Identify which cell holds the provided text, then report its [X, Y] central coordinate. 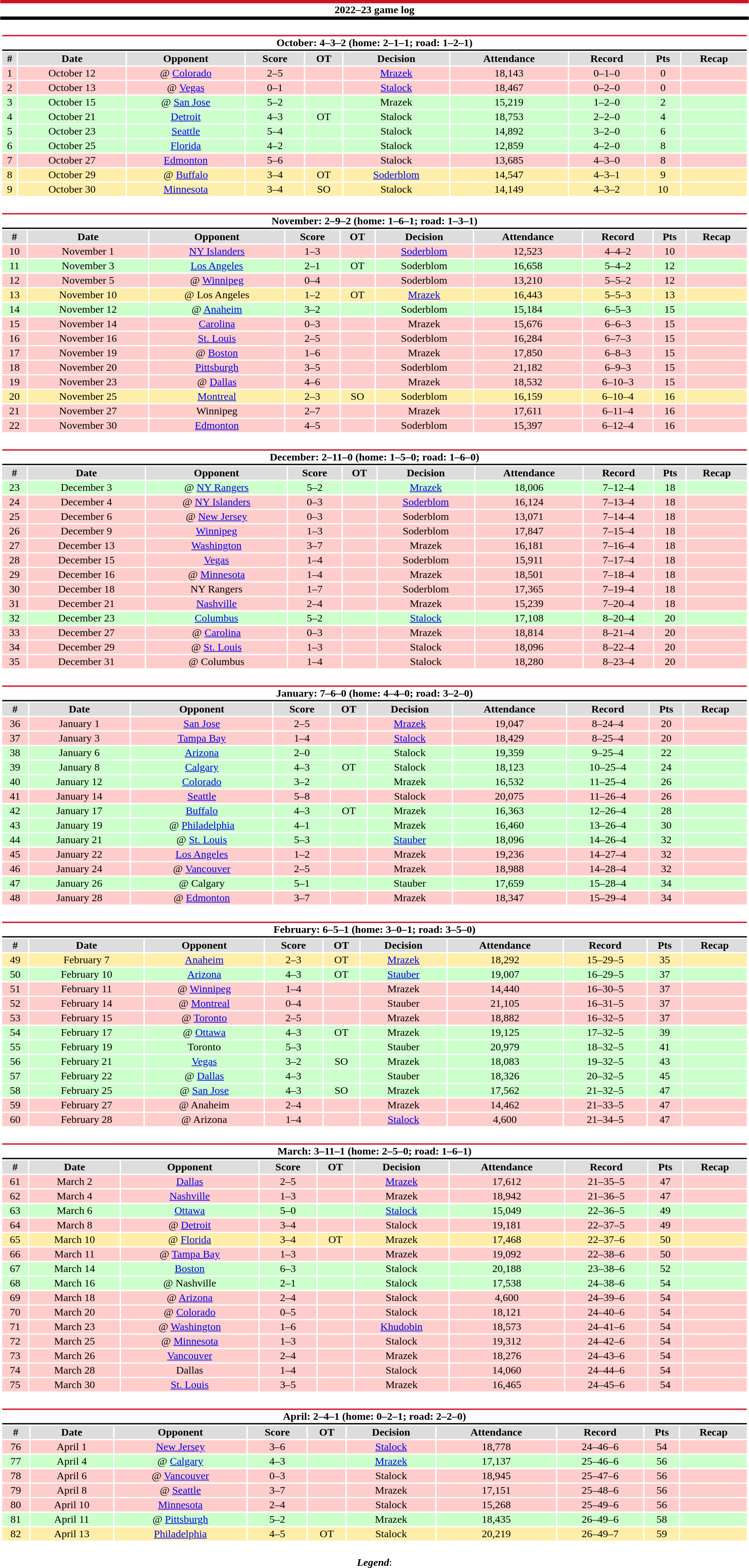
20,219 [496, 1534]
26–49–6 [600, 1520]
15–29–4 [608, 898]
18,942 [507, 1196]
January 24 [79, 869]
33 [14, 633]
7–18–4 [619, 575]
December 23 [86, 618]
23 [14, 488]
@ Vegas [186, 88]
21 [14, 411]
40 [15, 782]
@ Washington [190, 1327]
San Jose [202, 724]
20–32–5 [606, 1076]
55 [15, 1047]
Washington [217, 546]
16–29–5 [606, 974]
October 30 [72, 190]
7–14–4 [619, 517]
61 [15, 1182]
Columbus [217, 618]
Pittsburgh [217, 367]
23–38–6 [606, 1269]
Anaheim [204, 960]
April 13 [72, 1534]
24–40–6 [606, 1312]
February 10 [86, 974]
24–42–6 [606, 1341]
16,284 [528, 338]
16–30–5 [606, 989]
March 16 [74, 1283]
25–46–6 [600, 1462]
18,276 [507, 1356]
14,440 [505, 989]
2022–23 game log [374, 10]
4–3–0 [607, 161]
5 [10, 132]
24–45–6 [606, 1385]
53 [15, 1018]
3 [10, 102]
15,219 [509, 102]
26–49–7 [600, 1534]
12–26–4 [608, 811]
December 9 [86, 531]
17–32–5 [606, 1032]
November 25 [88, 396]
1–2–0 [607, 102]
@ Florida [190, 1240]
7 [10, 161]
Ottawa [190, 1211]
November 5 [88, 280]
14,149 [509, 190]
25–49–6 [600, 1505]
@ NY Islanders [217, 502]
3–6 [277, 1447]
36 [15, 724]
11 [14, 266]
14,892 [509, 132]
29 [14, 575]
57 [15, 1076]
17,137 [496, 1462]
6–10–3 [618, 382]
March 28 [74, 1370]
January 14 [79, 797]
November 20 [88, 367]
@ Seattle [180, 1491]
19 [14, 382]
5–0 [288, 1211]
20,188 [507, 1269]
18,435 [496, 1520]
5–6 [275, 161]
76 [16, 1447]
April 4 [72, 1462]
11–26–4 [608, 797]
1–7 [314, 589]
November 16 [88, 338]
18,882 [505, 1018]
November: 2–9–2 (home: 1–6–1; road: 1–3–1) [374, 221]
8–22–4 [619, 647]
February 17 [86, 1032]
January 26 [79, 884]
December 15 [86, 560]
@ NY Rangers [217, 488]
November 12 [88, 309]
4–1 [302, 826]
April 11 [72, 1520]
16–31–5 [606, 1003]
October: 4–3–2 (home: 2–1–1; road: 1–2–1) [374, 43]
9–25–4 [608, 753]
February 25 [86, 1090]
24–38–6 [606, 1283]
8–21–4 [619, 633]
7–13–4 [619, 502]
46 [15, 869]
70 [15, 1312]
16,532 [510, 782]
4–3–1 [607, 175]
December 13 [86, 546]
13,210 [528, 280]
24–43–6 [606, 1356]
December 31 [86, 662]
6–6–3 [618, 324]
6–10–4 [618, 396]
14,060 [507, 1370]
February 14 [86, 1003]
8–25–4 [608, 738]
@ Buffalo [186, 175]
20,979 [505, 1047]
October 15 [72, 102]
6–7–3 [618, 338]
March 8 [74, 1225]
April 6 [72, 1476]
@ Tampa Bay [190, 1254]
17,659 [510, 884]
19,181 [507, 1225]
4–4–2 [618, 251]
18,988 [510, 869]
7–16–4 [619, 546]
March 10 [74, 1240]
December 27 [86, 633]
Calgary [202, 768]
7–20–4 [619, 604]
18,280 [529, 662]
February 21 [86, 1061]
7–17–4 [619, 560]
15,676 [528, 324]
21–35–5 [606, 1182]
75 [15, 1385]
24–44–6 [606, 1370]
16,363 [510, 811]
@ Boston [217, 353]
38 [15, 753]
24–39–6 [606, 1298]
@ Montreal [204, 1003]
@ Columbus [217, 662]
5–1 [302, 884]
21–32–5 [606, 1090]
Florida [186, 146]
24–46–6 [600, 1447]
15,049 [507, 1211]
17,562 [505, 1090]
18,467 [509, 88]
8–20–4 [619, 618]
January 19 [79, 826]
10–25–4 [608, 768]
18,814 [529, 633]
66 [15, 1254]
6–12–4 [618, 425]
69 [15, 1298]
17 [14, 353]
22–37–6 [606, 1240]
21–36–5 [606, 1196]
11–25–4 [608, 782]
April 10 [72, 1505]
October 25 [72, 146]
January: 7–6–0 (home: 4–4–0; road: 3–2–0) [374, 693]
4–2–0 [607, 146]
22–38–6 [606, 1254]
Tampa Bay [202, 738]
17,847 [529, 531]
Boston [190, 1269]
January 21 [79, 840]
January 8 [79, 768]
64 [15, 1225]
16,443 [528, 295]
January 28 [79, 898]
January 12 [79, 782]
February 28 [86, 1119]
2–2–0 [607, 117]
14,462 [505, 1105]
71 [15, 1327]
October 13 [72, 88]
3–2–0 [607, 132]
November 27 [88, 411]
Buffalo [202, 811]
@ Detroit [190, 1225]
March 2 [74, 1182]
March 4 [74, 1196]
6–3 [288, 1269]
16,124 [529, 502]
78 [16, 1476]
18,532 [528, 382]
20,075 [510, 797]
19,092 [507, 1254]
18,573 [507, 1327]
January 22 [79, 855]
January 1 [79, 724]
4–2 [275, 146]
@ Philadelphia [202, 826]
44 [15, 840]
Montreal [217, 396]
@ New Jersey [217, 517]
48 [15, 898]
March 6 [74, 1211]
77 [16, 1462]
March 14 [74, 1269]
Toronto [204, 1047]
25 [14, 517]
2–7 [312, 411]
February: 6–5–1 (home: 3–0–1; road: 3–5–0) [374, 930]
November 30 [88, 425]
April 8 [72, 1491]
@ Carolina [217, 633]
March 25 [74, 1341]
January 3 [79, 738]
NY Rangers [217, 589]
October 23 [72, 132]
74 [15, 1370]
6–9–3 [618, 367]
18,778 [496, 1447]
November 23 [88, 382]
@ Nashville [190, 1283]
21,105 [505, 1003]
19,007 [505, 974]
March 20 [74, 1312]
4–3–2 [607, 190]
1 [10, 73]
19–32–5 [606, 1061]
6–8–3 [618, 353]
13–26–4 [608, 826]
November 10 [88, 295]
October 12 [72, 73]
14–26–4 [608, 840]
18–32–5 [606, 1047]
62 [15, 1196]
67 [15, 1269]
November 19 [88, 353]
16,181 [529, 546]
8–23–4 [619, 662]
February 7 [86, 960]
17,850 [528, 353]
22–36–5 [606, 1211]
15,911 [529, 560]
14–27–4 [608, 855]
27 [14, 546]
13,071 [529, 517]
7–12–4 [619, 488]
18,292 [505, 960]
March: 3–11–1 (home: 2–5–0; road: 1–6–1) [374, 1151]
51 [15, 989]
17,468 [507, 1240]
January 17 [79, 811]
18,006 [529, 488]
5–5–2 [618, 280]
19,236 [510, 855]
15,184 [528, 309]
73 [15, 1356]
6–5–3 [618, 309]
April 1 [72, 1447]
12,523 [528, 251]
2–0 [302, 753]
14,547 [509, 175]
February 15 [86, 1018]
8–24–4 [608, 724]
19,047 [510, 724]
March 11 [74, 1254]
April: 2–4–1 (home: 0–2–1; road: 2–2–0) [374, 1416]
Philadelphia [180, 1534]
March 23 [74, 1327]
December 18 [86, 589]
18,945 [496, 1476]
March 30 [74, 1385]
0–1 [275, 88]
6–11–4 [618, 411]
October 29 [72, 175]
November 3 [88, 266]
5–4 [275, 132]
21–34–5 [606, 1119]
15,397 [528, 425]
16,465 [507, 1385]
12,859 [509, 146]
Detroit [186, 117]
@ Los Angeles [217, 295]
0–5 [288, 1312]
15,268 [496, 1505]
68 [15, 1283]
February 19 [86, 1047]
NY Islanders [217, 251]
5–4–2 [618, 266]
18,121 [507, 1312]
December 4 [86, 502]
@ Toronto [204, 1018]
7–15–4 [619, 531]
November 1 [88, 251]
16,159 [528, 396]
19,359 [510, 753]
December 3 [86, 488]
42 [15, 811]
7–19–4 [619, 589]
17,612 [507, 1182]
18,501 [529, 575]
February 27 [86, 1105]
16,658 [528, 266]
24–41–6 [606, 1327]
December 16 [86, 575]
17,611 [528, 411]
18,123 [510, 768]
November 14 [88, 324]
@ Edmonton [202, 898]
15,239 [529, 604]
16,460 [510, 826]
New Jersey [180, 1447]
14–28–4 [608, 869]
18,143 [509, 73]
Vancouver [190, 1356]
13,685 [509, 161]
17,151 [496, 1491]
14 [14, 309]
80 [16, 1505]
18,347 [510, 898]
@ Ottawa [204, 1032]
25–48–6 [600, 1491]
72 [15, 1341]
21–33–5 [606, 1105]
December 6 [86, 517]
5–8 [302, 797]
22–37–5 [606, 1225]
63 [15, 1211]
5–5–3 [618, 295]
82 [16, 1534]
December 29 [86, 647]
March 18 [74, 1298]
Khudobin [401, 1327]
81 [16, 1520]
February 11 [86, 989]
17,538 [507, 1283]
18,326 [505, 1076]
79 [16, 1491]
17,365 [529, 589]
@ Pittsburgh [180, 1520]
19,312 [507, 1341]
15–28–4 [608, 884]
31 [14, 604]
December 21 [86, 604]
January 6 [79, 753]
4–6 [312, 382]
0–2–0 [607, 88]
February 22 [86, 1076]
65 [15, 1240]
18,753 [509, 117]
25–47–6 [600, 1476]
October 21 [72, 117]
October 27 [72, 161]
15–29–5 [606, 960]
18,083 [505, 1061]
March 26 [74, 1356]
18,429 [510, 738]
Colorado [202, 782]
60 [15, 1119]
0–1–0 [607, 73]
19,125 [505, 1032]
16–32–5 [606, 1018]
December: 2–11–0 (home: 1–5–0; road: 1–6–0) [374, 457]
21,182 [528, 367]
17,108 [529, 618]
Carolina [217, 324]
